Search for the cell housing the specified text and yield its (X, Y) center coordinate. 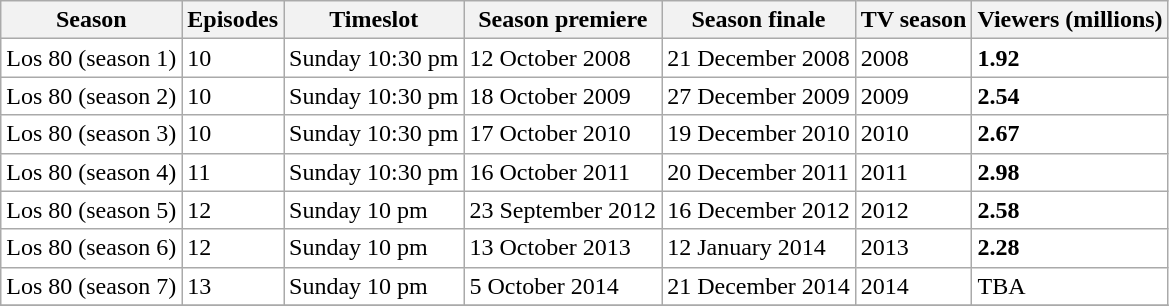
13 (233, 286)
Los 80 (season 7) (92, 286)
Los 80 (season 6) (92, 248)
12 October 2008 (563, 58)
2010 (914, 134)
21 December 2014 (759, 286)
2014 (914, 286)
Los 80 (season 1) (92, 58)
5 October 2014 (563, 286)
13 October 2013 (563, 248)
Season (92, 20)
2.54 (1070, 96)
Los 80 (season 3) (92, 134)
TBA (1070, 286)
2.67 (1070, 134)
2012 (914, 210)
2009 (914, 96)
Los 80 (season 5) (92, 210)
20 December 2011 (759, 172)
16 October 2011 (563, 172)
Los 80 (season 2) (92, 96)
Season premiere (563, 20)
2011 (914, 172)
1.92 (1070, 58)
Episodes (233, 20)
19 December 2010 (759, 134)
TV season (914, 20)
2.58 (1070, 210)
Season finale (759, 20)
2008 (914, 58)
27 December 2009 (759, 96)
2.98 (1070, 172)
Timeslot (374, 20)
11 (233, 172)
2.28 (1070, 248)
16 December 2012 (759, 210)
18 October 2009 (563, 96)
2013 (914, 248)
Los 80 (season 4) (92, 172)
17 October 2010 (563, 134)
23 September 2012 (563, 210)
21 December 2008 (759, 58)
12 January 2014 (759, 248)
Viewers (millions) (1070, 20)
